Extract the (x, y) coordinate from the center of the cell holding the provided text.  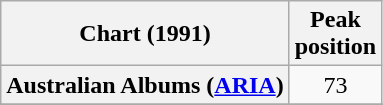
73 (335, 85)
Peakposition (335, 34)
Chart (1991) (145, 34)
Australian Albums (ARIA) (145, 85)
